Locate the cell with the specified text and output its [x, y] center coordinate. 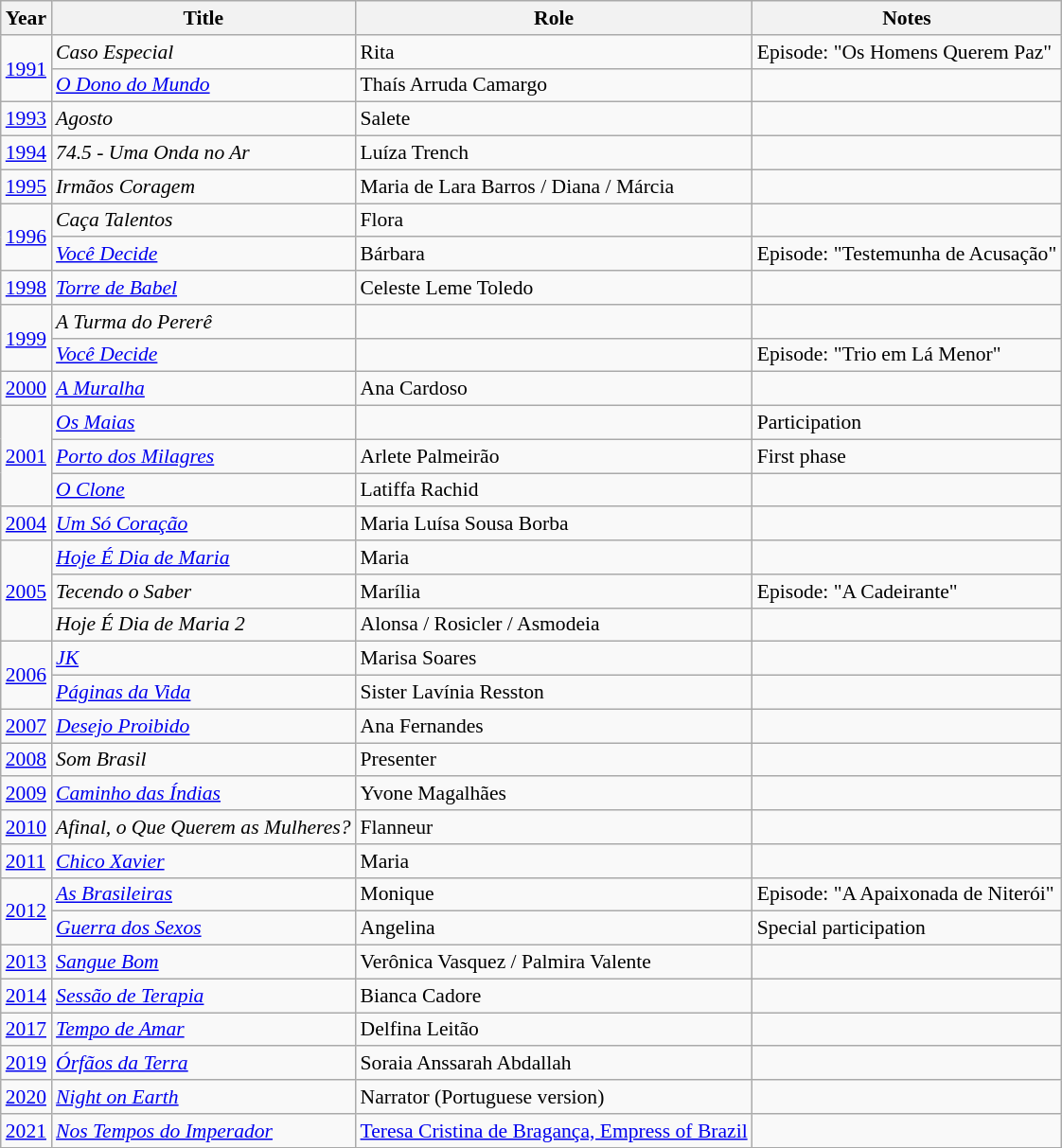
As Brasileiras [203, 894]
Yvone Magalhães [555, 794]
Episode: "Os Homens Querem Paz" [907, 52]
Thaís Arruda Camargo [555, 85]
74.5 - Uma Onda no Ar [203, 153]
2006 [27, 676]
Porto dos Milagres [203, 456]
Sessão de Terapia [203, 996]
Role [555, 18]
Nos Tempos do Imperador [203, 1131]
Sister Lavínia Resston [555, 693]
1998 [27, 288]
Hoje É Dia de Maria 2 [203, 625]
Episode: "A Apaixonada de Niterói" [907, 894]
Night on Earth [203, 1097]
2013 [27, 963]
Episode: "A Cadeirante" [907, 592]
Angelina [555, 928]
2021 [27, 1131]
Episode: "Trio em Lá Menor" [907, 355]
Narrator (Portuguese version) [555, 1097]
Marília [555, 592]
2010 [27, 827]
Verônica Vasquez / Palmira Valente [555, 963]
Torre de Babel [203, 288]
2012 [27, 910]
1993 [27, 119]
Ana Fernandes [555, 726]
Sangue Bom [203, 963]
2019 [27, 1064]
1996 [27, 237]
1991 [27, 68]
2011 [27, 861]
Alonsa / Rosicler / Asmodeia [555, 625]
A Turma do Pererê [203, 322]
Luíza Trench [555, 153]
Special participation [907, 928]
Tecendo o Saber [203, 592]
Presenter [555, 760]
1999 [27, 339]
Marisa Soares [555, 659]
Notes [907, 18]
Os Maias [203, 423]
2005 [27, 591]
2001 [27, 456]
Flanneur [555, 827]
Participation [907, 423]
2004 [27, 524]
Maria Luísa Sousa Borba [555, 524]
O Dono do Mundo [203, 85]
Desejo Proibido [203, 726]
2000 [27, 389]
JK [203, 659]
Celeste Leme Toledo [555, 288]
Órfãos da Terra [203, 1064]
Tempo de Amar [203, 1030]
Páginas da Vida [203, 693]
2008 [27, 760]
Som Brasil [203, 760]
Caminho das Índias [203, 794]
Afinal, o Que Querem as Mulheres? [203, 827]
Title [203, 18]
1995 [27, 186]
Rita [555, 52]
Irmãos Coragem [203, 186]
Year [27, 18]
Arlete Palmeirão [555, 456]
Chico Xavier [203, 861]
2017 [27, 1030]
Caça Talentos [203, 221]
Maria de Lara Barros / Diana / Márcia [555, 186]
Flora [555, 221]
2020 [27, 1097]
Caso Especial [203, 52]
Ana Cardoso [555, 389]
O Clone [203, 490]
Monique [555, 894]
2014 [27, 996]
Episode: "Testemunha de Acusação" [907, 255]
Latiffa Rachid [555, 490]
Um Só Coração [203, 524]
Soraia Anssarah Abdallah [555, 1064]
1994 [27, 153]
Delfina Leitão [555, 1030]
Teresa Cristina de Bragança, Empress of Brazil [555, 1131]
2009 [27, 794]
Bárbara [555, 255]
Agosto [203, 119]
Hoje É Dia de Maria [203, 557]
Salete [555, 119]
A Muralha [203, 389]
Guerra dos Sexos [203, 928]
Bianca Cadore [555, 996]
2007 [27, 726]
First phase [907, 456]
